Output the (x, y) coordinate of the center of the cell containing the given text.  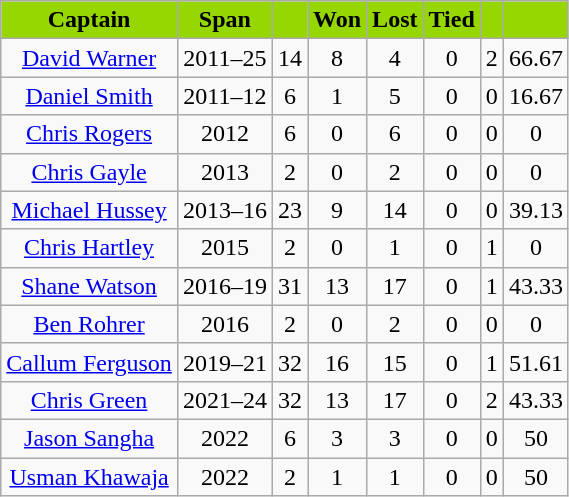
Jason Sangha (90, 438)
Captain (90, 20)
8 (338, 58)
Callum Ferguson (90, 362)
15 (395, 362)
2012 (224, 134)
Span (224, 20)
Chris Gayle (90, 172)
2021–24 (224, 400)
Lost (395, 20)
Won (338, 20)
31 (290, 286)
David Warner (90, 58)
Chris Green (90, 400)
2013–16 (224, 210)
2016 (224, 324)
Ben Rohrer (90, 324)
Shane Watson (90, 286)
2019–21 (224, 362)
16.67 (536, 96)
2015 (224, 248)
39.13 (536, 210)
Usman Khawaja (90, 477)
Chris Rogers (90, 134)
23 (290, 210)
Tied (452, 20)
2011–25 (224, 58)
51.61 (536, 362)
2013 (224, 172)
5 (395, 96)
66.67 (536, 58)
Chris Hartley (90, 248)
4 (395, 58)
Daniel Smith (90, 96)
Michael Hussey (90, 210)
9 (338, 210)
2011–12 (224, 96)
16 (338, 362)
2016–19 (224, 286)
